Pinpoint the cell where the given text exists, returning its (x, y) midpoint coordinate. 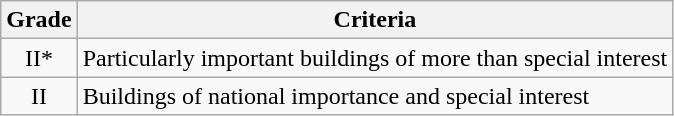
Buildings of national importance and special interest (375, 96)
Particularly important buildings of more than special interest (375, 58)
II* (39, 58)
Grade (39, 20)
Criteria (375, 20)
II (39, 96)
